Search for the cell housing the specified text and yield its (X, Y) center coordinate. 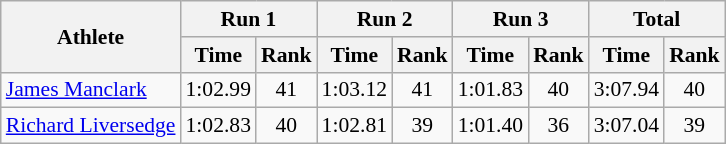
36 (558, 126)
1:01.83 (490, 90)
Run 3 (521, 19)
James Manclark (91, 90)
Run 2 (385, 19)
1:02.83 (218, 126)
Run 1 (249, 19)
Athlete (91, 36)
1:02.81 (354, 126)
Richard Liversedge (91, 126)
3:07.04 (626, 126)
Total (657, 19)
1:03.12 (354, 90)
1:02.99 (218, 90)
1:01.40 (490, 126)
3:07.94 (626, 90)
